Find where the given text appears and provide that cell's center as (X, Y) coordinate. 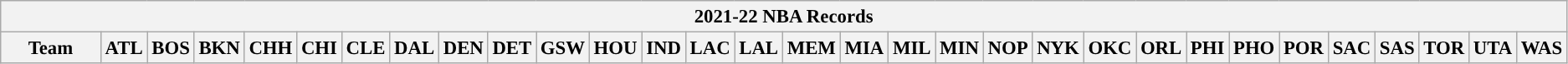
HOU (616, 48)
ATL (124, 48)
CHI (320, 48)
SAS (1397, 48)
TOR (1444, 48)
MIA (863, 48)
MIN (959, 48)
MEM (812, 48)
LAL (758, 48)
CLE (365, 48)
OKC (1109, 48)
MIL (912, 48)
SAC (1351, 48)
CHH (271, 48)
Team (50, 48)
NYK (1058, 48)
UTA (1493, 48)
PHI (1208, 48)
DEN (464, 48)
PHO (1254, 48)
2021-22 NBA Records (784, 17)
ORL (1161, 48)
IND (664, 48)
NOP (1007, 48)
POR (1304, 48)
WAS (1541, 48)
GSW (563, 48)
DET (512, 48)
DAL (415, 48)
BKN (219, 48)
LAC (710, 48)
BOS (171, 48)
